For the text-containing cell, return its midpoint in (x, y) coordinate format. 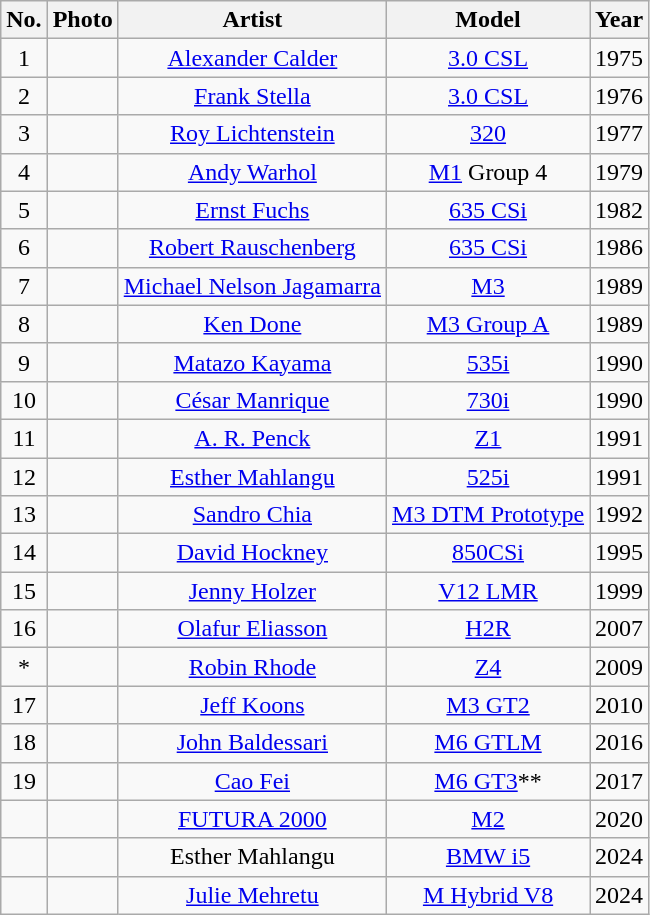
Ken Done (252, 324)
4 (24, 172)
525i (488, 477)
1976 (620, 96)
2 (24, 96)
Artist (252, 20)
M3 (488, 286)
Andy Warhol (252, 172)
V12 LMR (488, 591)
3 (24, 134)
1979 (620, 172)
Photo (82, 20)
2017 (620, 781)
César Manrique (252, 400)
Z4 (488, 667)
13 (24, 515)
9 (24, 362)
1977 (620, 134)
15 (24, 591)
10 (24, 400)
2009 (620, 667)
Matazo Kayama (252, 362)
1986 (620, 248)
16 (24, 629)
Olafur Eliasson (252, 629)
* (24, 667)
Cao Fei (252, 781)
1992 (620, 515)
Year (620, 20)
David Hockney (252, 553)
2010 (620, 705)
Michael Nelson Jagamarra (252, 286)
5 (24, 210)
18 (24, 743)
11 (24, 438)
Frank Stella (252, 96)
No. (24, 20)
M3 Group A (488, 324)
19 (24, 781)
12 (24, 477)
2016 (620, 743)
1999 (620, 591)
M2 (488, 819)
14 (24, 553)
H2R (488, 629)
Z1 (488, 438)
John Baldessari (252, 743)
M6 GTLM (488, 743)
M1 Group 4 (488, 172)
1995 (620, 553)
6 (24, 248)
Jeff Koons (252, 705)
1975 (620, 58)
Model (488, 20)
850CSi (488, 553)
730i (488, 400)
BMW i5 (488, 857)
535i (488, 362)
Ernst Fuchs (252, 210)
M3 DTM Prototype (488, 515)
M3 GT2 (488, 705)
Robert Rauschenberg (252, 248)
17 (24, 705)
Jenny Holzer (252, 591)
M6 GT3** (488, 781)
7 (24, 286)
Sandro Chia (252, 515)
Alexander Calder (252, 58)
320 (488, 134)
2007 (620, 629)
A. R. Penck (252, 438)
Julie Mehretu (252, 895)
1 (24, 58)
8 (24, 324)
FUTURA 2000 (252, 819)
Roy Lichtenstein (252, 134)
Robin Rhode (252, 667)
2020 (620, 819)
M Hybrid V8 (488, 895)
1982 (620, 210)
